From the cell containing the given text, extract its center point as (x, y) coordinate. 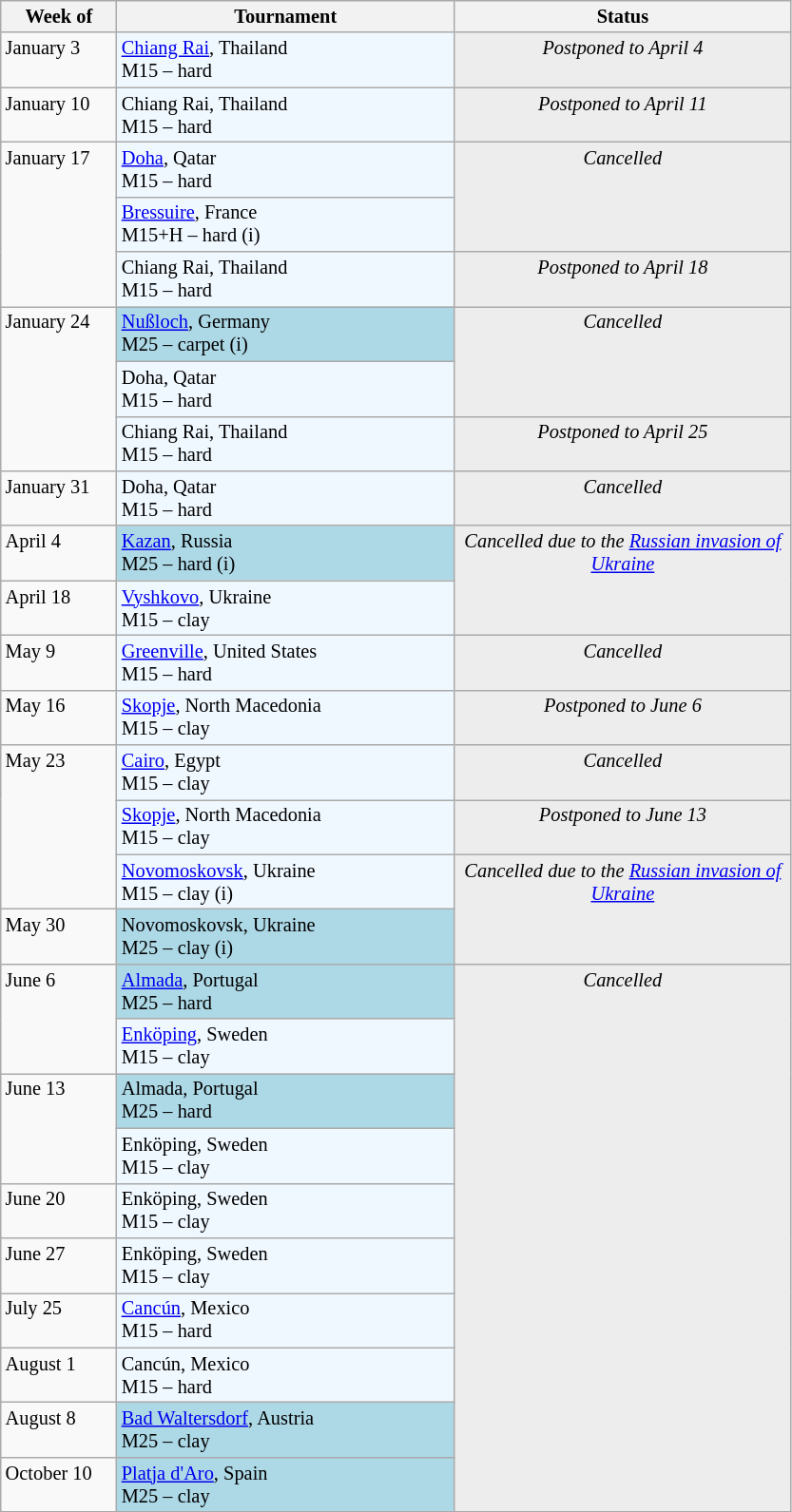
January 31 (59, 498)
Postponed to April 11 (624, 115)
August 8 (59, 1429)
Status (624, 16)
May 16 (59, 718)
June 13 (59, 1127)
January 10 (59, 115)
Postponed to June 6 (624, 718)
Vyshkovo, Ukraine M15 – clay (285, 608)
Greenville, United States M15 – hard (285, 662)
Cairo, Egypt M15 – clay (285, 773)
May 23 (59, 827)
July 25 (59, 1320)
Postponed to April 25 (624, 444)
June 27 (59, 1265)
October 10 (59, 1484)
Tournament (285, 16)
Novomoskovsk, Ukraine M15 – clay (i) (285, 882)
August 1 (59, 1375)
Postponed to June 13 (624, 827)
Platja d'Aro, Spain M25 – clay (285, 1484)
April 4 (59, 553)
April 18 (59, 608)
January 17 (59, 224)
Nußloch, Germany M25 – carpet (i) (285, 334)
Kazan, Russia M25 – hard (i) (285, 553)
January 24 (59, 388)
Bad Waltersdorf, Austria M25 – clay (285, 1429)
Novomoskovsk, Ukraine M25 – clay (i) (285, 936)
June 20 (59, 1211)
June 6 (59, 1019)
Bressuire, France M15+H – hard (i) (285, 224)
Postponed to April 4 (624, 60)
May 9 (59, 662)
Week of (59, 16)
May 30 (59, 936)
Postponed to April 18 (624, 279)
January 3 (59, 60)
